Detect which cell encompasses the target text, then output its (x, y) center coordinate. 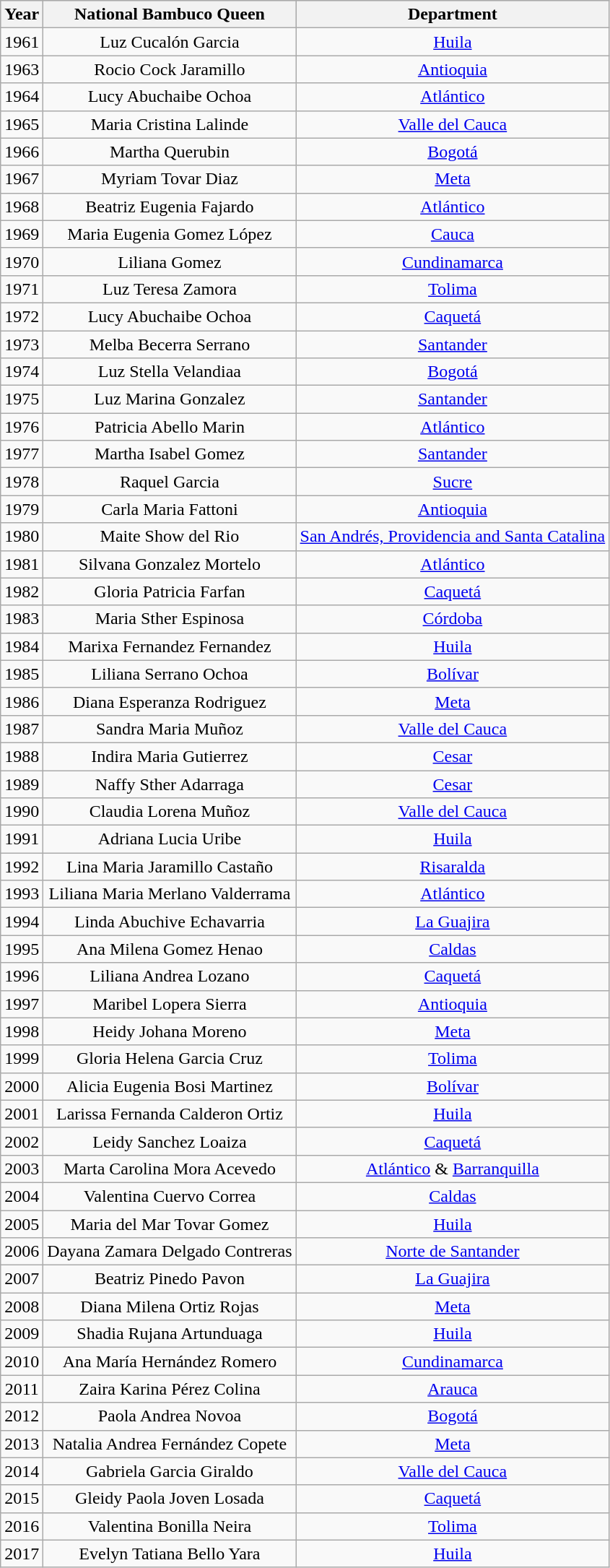
Adriana Lucia Uribe (170, 839)
1991 (22, 839)
Liliana Serrano Ochoa (170, 674)
1973 (22, 345)
Atlántico & Barranquilla (453, 1169)
2004 (22, 1196)
Paola Andrea Novoa (170, 1416)
Gleidy Paola Joven Losada (170, 1499)
2008 (22, 1307)
Valentina Cuervo Correa (170, 1196)
Maite Show del Rio (170, 537)
1981 (22, 564)
Indira Maria Gutierrez (170, 756)
Liliana Maria Merlano Valderrama (170, 894)
1982 (22, 592)
Beatriz Pinedo Pavon (170, 1279)
Heidy Johana Moreno (170, 1031)
Sandra Maria Muñoz (170, 729)
1976 (22, 427)
1989 (22, 784)
Leidy Sanchez Loaiza (170, 1141)
Marta Carolina Mora Acevedo (170, 1169)
2003 (22, 1169)
1961 (22, 42)
1988 (22, 756)
2002 (22, 1141)
Rocio Cock Jaramillo (170, 69)
Cauca (453, 234)
Beatriz Eugenia Fajardo (170, 207)
Maria Eugenia Gomez López (170, 234)
2005 (22, 1224)
Diana Milena Ortiz Rojas (170, 1307)
1986 (22, 701)
1999 (22, 1059)
1967 (22, 179)
1997 (22, 1004)
Department (453, 14)
Zaira Karina Pérez Colina (170, 1389)
Alicia Eugenia Bosi Martinez (170, 1086)
Luz Marina Gonzalez (170, 399)
Marixa Fernandez Fernandez (170, 646)
1996 (22, 976)
2000 (22, 1086)
Luz Teresa Zamora (170, 289)
1980 (22, 537)
1964 (22, 97)
Carla Maria Fattoni (170, 509)
National Bambuco Queen (170, 14)
Raquel Garcia (170, 482)
2017 (22, 1554)
Ana María Hernández Romero (170, 1361)
Linda Abuchive Echavarria (170, 922)
Year (22, 14)
2010 (22, 1361)
1995 (22, 949)
1998 (22, 1031)
1985 (22, 674)
Liliana Gomez (170, 261)
Patricia Abello Marin (170, 427)
1968 (22, 207)
1979 (22, 509)
Silvana Gonzalez Mortelo (170, 564)
Ana Milena Gomez Henao (170, 949)
Dayana Zamara Delgado Contreras (170, 1252)
Naffy Sther Adarraga (170, 784)
San Andrés, Providencia and Santa Catalina (453, 537)
Evelyn Tatiana Bello Yara (170, 1554)
Melba Becerra Serrano (170, 345)
Larissa Fernanda Calderon Ortiz (170, 1114)
1993 (22, 894)
2012 (22, 1416)
Gabriela Garcia Giraldo (170, 1471)
Maria del Mar Tovar Gomez (170, 1224)
1994 (22, 922)
2016 (22, 1526)
2015 (22, 1499)
Norte de Santander (453, 1252)
1984 (22, 646)
1972 (22, 316)
2001 (22, 1114)
Martha Isabel Gomez (170, 454)
1992 (22, 867)
Maribel Lopera Sierra (170, 1004)
1983 (22, 619)
2006 (22, 1252)
Gloria Helena Garcia Cruz (170, 1059)
2007 (22, 1279)
2014 (22, 1471)
Luz Cucalón Garcia (170, 42)
Claudia Lorena Muñoz (170, 812)
1970 (22, 261)
Lina Maria Jaramillo Castaño (170, 867)
2013 (22, 1444)
Arauca (453, 1389)
1975 (22, 399)
Liliana Andrea Lozano (170, 976)
Sucre (453, 482)
1966 (22, 152)
Natalia Andrea Fernández Copete (170, 1444)
Myriam Tovar Diaz (170, 179)
1990 (22, 812)
Martha Querubin (170, 152)
2011 (22, 1389)
1978 (22, 482)
Valentina Bonilla Neira (170, 1526)
Maria Sther Espinosa (170, 619)
Shadia Rujana Artunduaga (170, 1334)
Risaralda (453, 867)
1977 (22, 454)
Diana Esperanza Rodriguez (170, 701)
1987 (22, 729)
1969 (22, 234)
Maria Cristina Lalinde (170, 124)
1974 (22, 372)
1963 (22, 69)
Luz Stella Velandiaa (170, 372)
Córdoba (453, 619)
1965 (22, 124)
Gloria Patricia Farfan (170, 592)
2009 (22, 1334)
1971 (22, 289)
